Locate the cell with the specified text and output its (x, y) center coordinate. 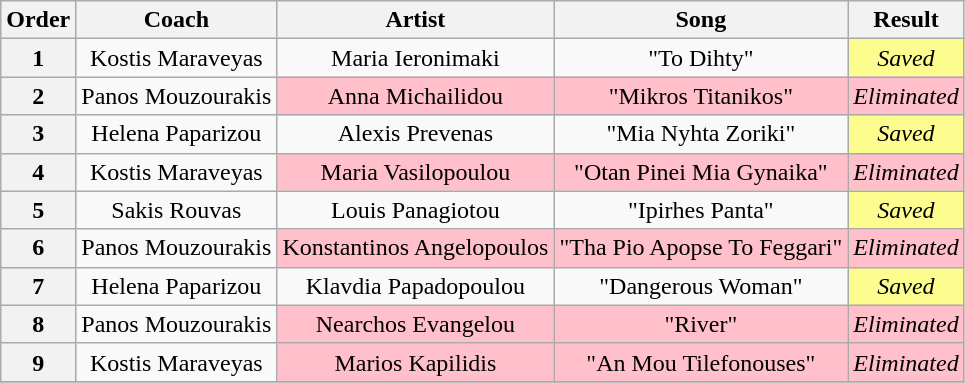
"Ipirhes Panta" (701, 210)
Konstantinos Angelopoulos (416, 248)
"Dangerous Woman" (701, 286)
4 (38, 172)
Sakis Rouvas (176, 210)
2 (38, 96)
Anna Michailidou (416, 96)
"Mikros Titanikos" (701, 96)
8 (38, 324)
"River" (701, 324)
Marios Kapilidis (416, 362)
5 (38, 210)
3 (38, 134)
"An Mou Tilefonouses" (701, 362)
Louis Panagiotou (416, 210)
Maria Ieronimaki (416, 58)
Nearchos Evangelou (416, 324)
Result (906, 20)
Maria Vasilopoulou (416, 172)
Klavdia Papadopoulou (416, 286)
Order (38, 20)
1 (38, 58)
Song (701, 20)
"To Dihty" (701, 58)
9 (38, 362)
"Mia Nyhta Zoriki" (701, 134)
Alexis Prevenas (416, 134)
Coach (176, 20)
"Otan Pinei Mia Gynaika" (701, 172)
Artist (416, 20)
7 (38, 286)
6 (38, 248)
"Tha Pio Apopse To Feggari" (701, 248)
